From the cell containing the given text, extract its center point as (x, y) coordinate. 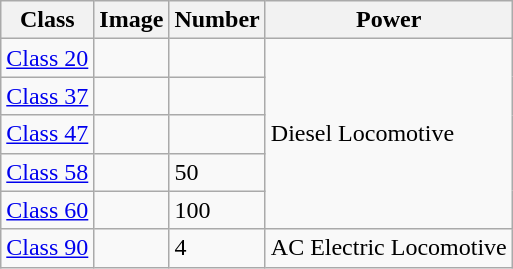
4 (217, 248)
Class 58 (48, 172)
AC Electric Locomotive (388, 248)
Class 37 (48, 96)
Power (388, 20)
Class 20 (48, 58)
50 (217, 172)
Class 90 (48, 248)
Class 47 (48, 134)
Diesel Locomotive (388, 134)
Class (48, 20)
Class 60 (48, 210)
100 (217, 210)
Image (132, 20)
Number (217, 20)
